Locate the cell with the specified text and output its [x, y] center coordinate. 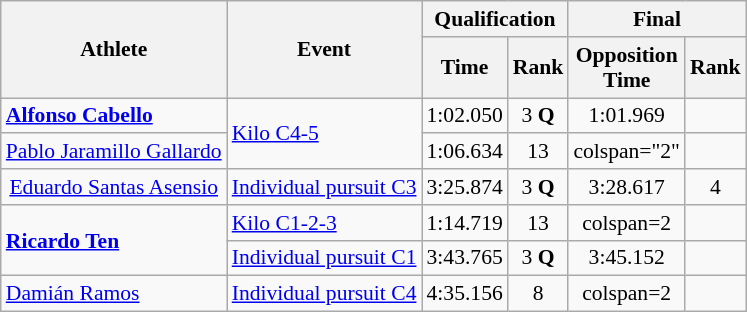
1:14.719 [465, 223]
3:45.152 [626, 258]
8 [538, 294]
Damián Ramos [114, 294]
Alfonso Cabello [114, 116]
1:02.050 [465, 116]
Time [465, 68]
OppositionTime [626, 68]
Kilo C4-5 [324, 134]
Individual pursuit C1 [324, 258]
Individual pursuit C3 [324, 187]
Ricardo Ten [114, 240]
Eduardo Santas Asensio [114, 187]
Athlete [114, 50]
3:43.765 [465, 258]
4:35.156 [465, 294]
3:28.617 [626, 187]
4 [716, 187]
Kilo C1-2-3 [324, 223]
Pablo Jaramillo Gallardo [114, 152]
Individual pursuit C4 [324, 294]
colspan="2" [626, 152]
Qualification [496, 19]
3:25.874 [465, 187]
1:06.634 [465, 152]
1:01.969 [626, 116]
Final [656, 19]
Event [324, 50]
